Output the (X, Y) coordinate of the center of the cell containing the given text.  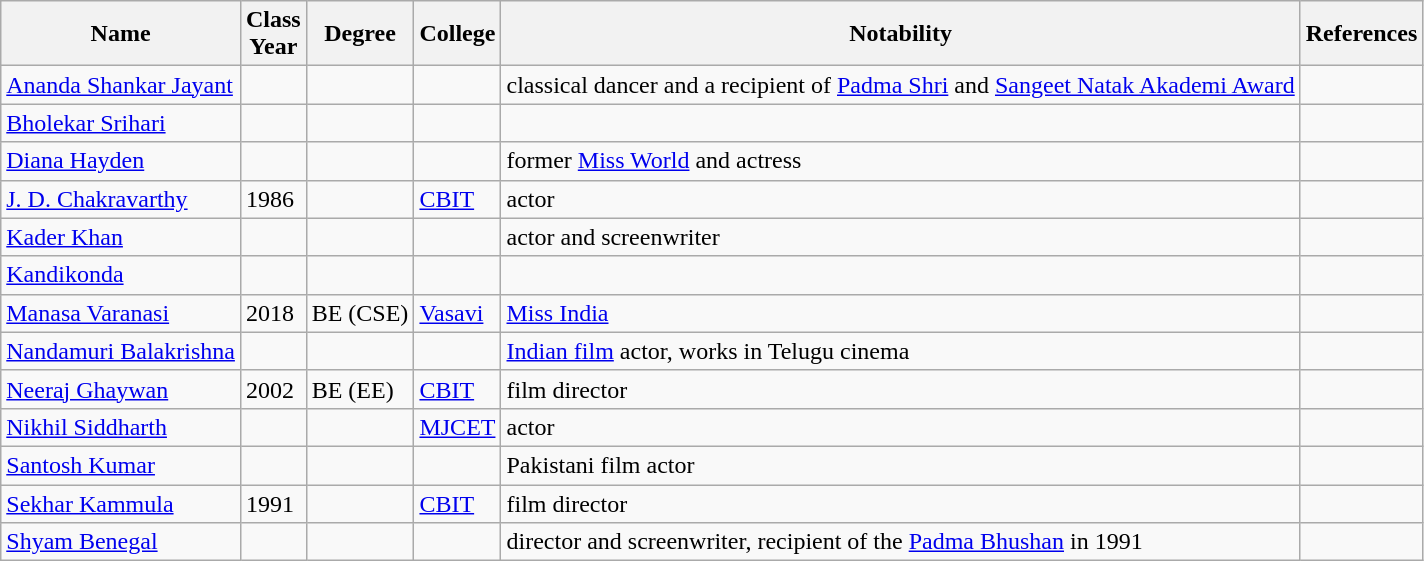
Miss India (900, 313)
Pakistani film actor (900, 465)
Vasavi (458, 313)
College (458, 34)
director and screenwriter, recipient of the Padma Bhushan in 1991 (900, 542)
Bholekar Srihari (121, 123)
actor and screenwriter (900, 237)
MJCET (458, 427)
Santosh Kumar (121, 465)
Sekhar Kammula (121, 503)
classical dancer and a recipient of Padma Shri and Sangeet Natak Akademi Award (900, 85)
2002 (273, 389)
BE (EE) (360, 389)
J. D. Chakravarthy (121, 199)
1991 (273, 503)
Shyam Benegal (121, 542)
Manasa Varanasi (121, 313)
Nandamuri Balakrishna (121, 351)
1986 (273, 199)
Neeraj Ghaywan (121, 389)
Indian film actor, works in Telugu cinema (900, 351)
Degree (360, 34)
former Miss World and actress (900, 161)
BE (CSE) (360, 313)
Kader Khan (121, 237)
Notability (900, 34)
Nikhil Siddharth (121, 427)
2018 (273, 313)
Name (121, 34)
Kandikonda (121, 275)
References (1362, 34)
ClassYear (273, 34)
Diana Hayden (121, 161)
Ananda Shankar Jayant (121, 85)
